Capture the cell that displays the provided text and extract its [x, y] central coordinate. 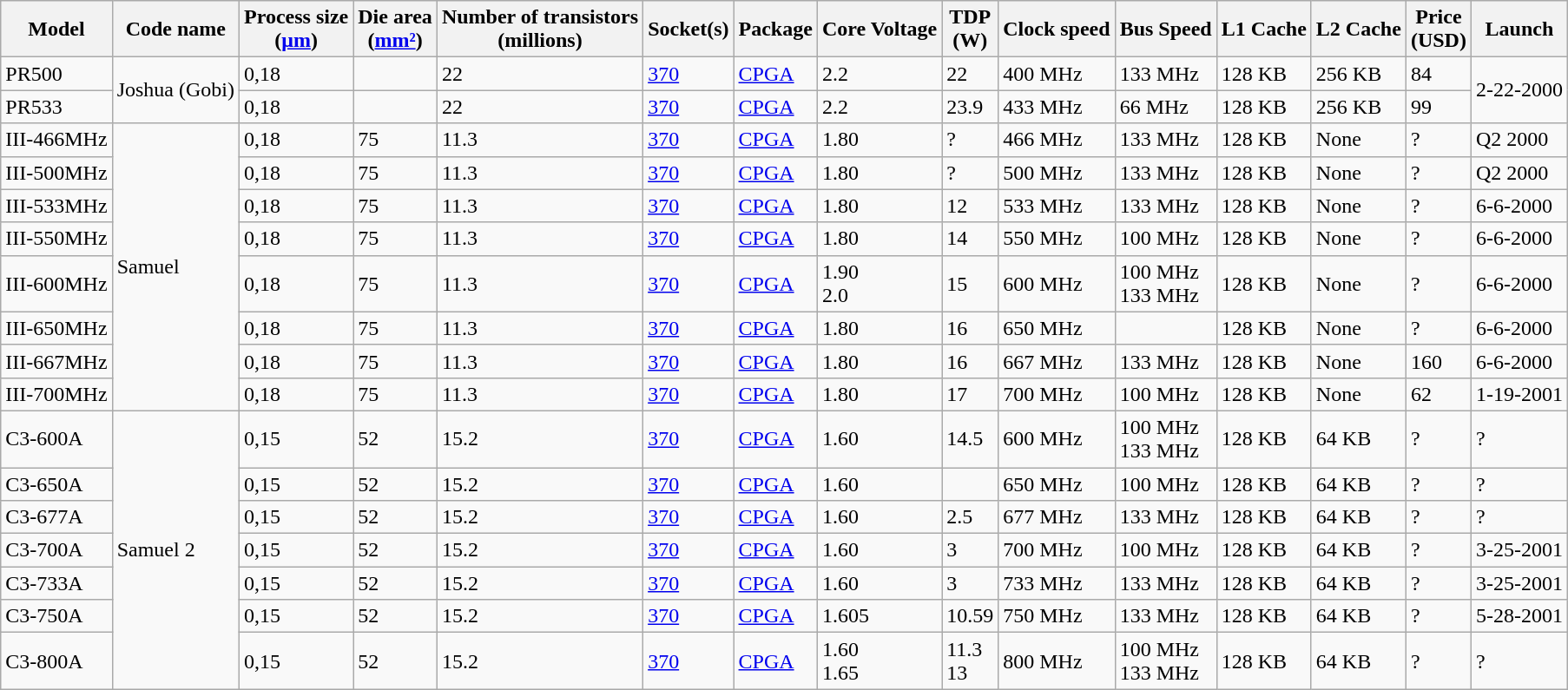
750 MHz [1057, 616]
Launch [1519, 30]
667 MHz [1057, 361]
99 [1438, 107]
III-650MHz [56, 328]
1.605 [879, 616]
Code name [175, 30]
C3-600A [56, 439]
PR500 [56, 74]
PR533 [56, 107]
C3-677A [56, 517]
14 [971, 239]
160 [1438, 361]
84 [1438, 74]
Core Voltage [879, 30]
2.5 [971, 517]
C3-650A [56, 483]
Samuel [175, 267]
15 [971, 283]
677 MHz [1057, 517]
Bus Speed [1165, 30]
Clock speed [1057, 30]
23.9 [971, 107]
62 [1438, 394]
11.313 [971, 661]
Socket(s) [688, 30]
500 MHz [1057, 173]
Joshua (Gobi) [175, 90]
Model [56, 30]
III-667MHz [56, 361]
L2 Cache [1358, 30]
III-600MHz [56, 283]
Number of transistors(millions) [540, 30]
550 MHz [1057, 239]
533 MHz [1057, 206]
10.59 [971, 616]
L1 Cache [1264, 30]
14.5 [971, 439]
2-22-2000 [1519, 90]
Samuel 2 [175, 549]
Package [775, 30]
C3-750A [56, 616]
Die area(mm²) [396, 30]
733 MHz [1057, 583]
5-28-2001 [1519, 616]
Price(USD) [1438, 30]
III-700MHz [56, 394]
433 MHz [1057, 107]
12 [971, 206]
TDP(W) [971, 30]
466 MHz [1057, 140]
III-550MHz [56, 239]
1.601.65 [879, 661]
66 MHz [1165, 107]
III-500MHz [56, 173]
C3-700A [56, 550]
800 MHz [1057, 661]
C3-733A [56, 583]
C3-800A [56, 661]
III-466MHz [56, 140]
1-19-2001 [1519, 394]
III-533MHz [56, 206]
Process size(μm) [297, 30]
400 MHz [1057, 74]
1.902.0 [879, 283]
17 [971, 394]
